Locate the cell with the specified text and output its (X, Y) center coordinate. 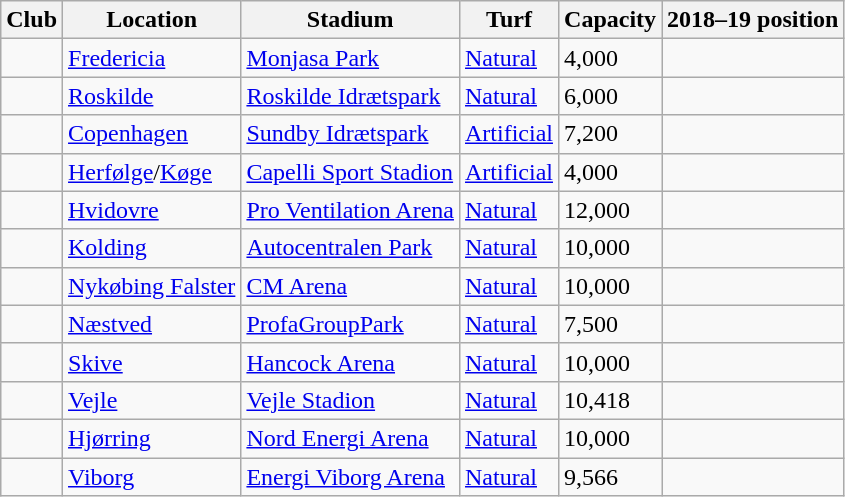
Capacity (610, 20)
Turf (508, 20)
Copenhagen (152, 134)
9,566 (610, 477)
6,000 (610, 96)
Vejle Stadion (350, 400)
Location (152, 20)
Stadium (350, 20)
Hjørring (152, 438)
Capelli Sport Stadion (350, 172)
Monjasa Park (350, 58)
Viborg (152, 477)
Roskilde Idrætspark (350, 96)
Skive (152, 362)
Nykøbing Falster (152, 286)
Hvidovre (152, 210)
7,500 (610, 324)
Kolding (152, 248)
2018–19 position (753, 20)
Sundby Idrætspark (350, 134)
Næstved (152, 324)
CM Arena (350, 286)
Autocentralen Park (350, 248)
Pro Ventilation Arena (350, 210)
Vejle (152, 400)
Fredericia (152, 58)
10,418 (610, 400)
Club (32, 20)
7,200 (610, 134)
Roskilde (152, 96)
Herfølge/Køge (152, 172)
ProfaGroupPark (350, 324)
Nord Energi Arena (350, 438)
Energi Viborg Arena (350, 477)
Hancock Arena (350, 362)
12,000 (610, 210)
